Find where the given text appears and provide that cell's center as [x, y] coordinate. 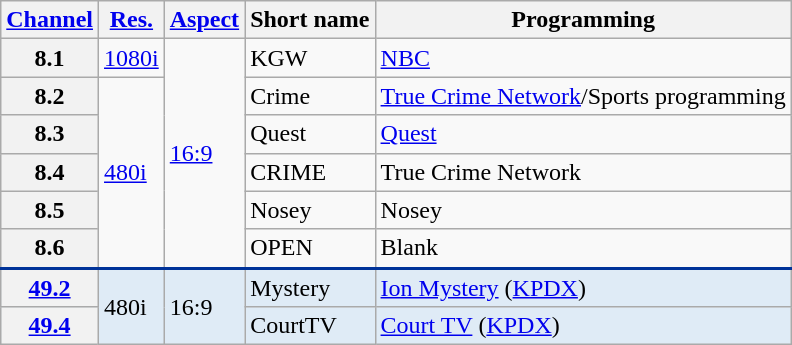
8.3 [50, 134]
Court TV (KPDX) [583, 326]
49.2 [50, 288]
Aspect [204, 20]
Blank [583, 248]
CourtTV [310, 326]
True Crime Network [583, 172]
KGW [310, 58]
8.5 [50, 210]
Programming [583, 20]
True Crime Network/Sports programming [583, 96]
1080i [132, 58]
Crime [310, 96]
Mystery [310, 288]
Ion Mystery (KPDX) [583, 288]
49.4 [50, 326]
Channel [50, 20]
OPEN [310, 248]
8.6 [50, 248]
Short name [310, 20]
8.4 [50, 172]
NBC [583, 58]
Res. [132, 20]
CRIME [310, 172]
8.2 [50, 96]
8.1 [50, 58]
